Pinpoint the cell where the given text exists, returning its (X, Y) midpoint coordinate. 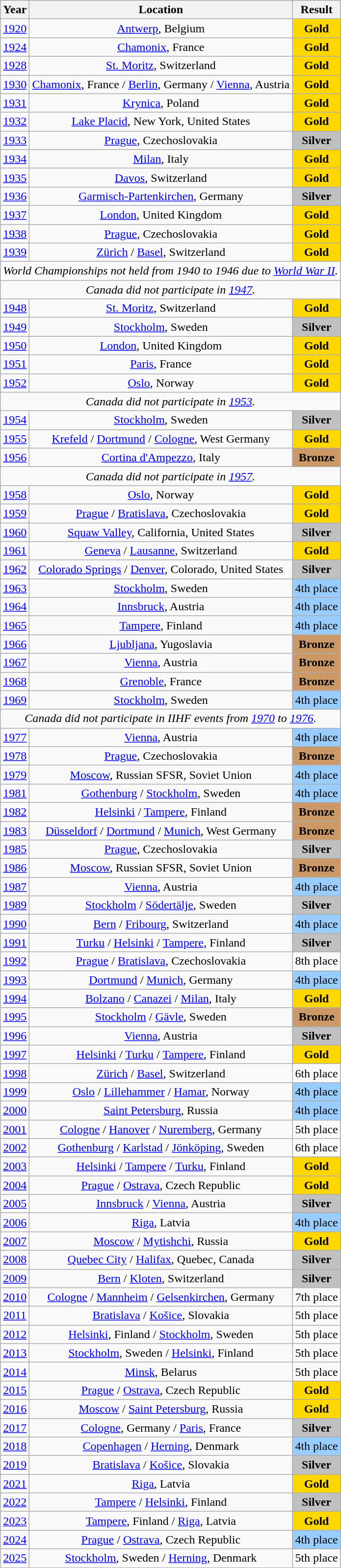
1960 (15, 532)
1950 (15, 346)
2015 (15, 1390)
1920 (15, 28)
1934 (15, 159)
Tampere / Helsinki, Finland (161, 1502)
1991 (15, 943)
Quebec City / Halifax, Quebec, Canada (161, 1260)
2023 (15, 1521)
Garmisch-Partenkirchen, Germany (161, 196)
1990 (15, 924)
Saint Petersburg, Russia (161, 1110)
1952 (15, 383)
2010 (15, 1297)
Dortmund / Munich, Germany (161, 980)
2014 (15, 1371)
Canada did not participate in 1947. (171, 290)
Turku / Helsinki / Tampere, Finland (161, 943)
1948 (15, 308)
1930 (15, 84)
Year (15, 10)
Stockholm / Gävle, Sweden (161, 1017)
Gothenburg / Stockholm, Sweden (161, 793)
2009 (15, 1278)
1987 (15, 887)
Cologne / Mannheim / Gelsenkirchen, Germany (161, 1297)
1956 (15, 457)
Tampere, Finland (161, 625)
2005 (15, 1204)
2016 (15, 1409)
Ljubljana, Yugoslavia (161, 644)
Chamonix, France (161, 47)
Minsk, Belarus (161, 1371)
2001 (15, 1129)
Helsinki, Finland / Stockholm, Sweden (161, 1334)
2017 (15, 1428)
1998 (15, 1073)
1996 (15, 1036)
1989 (15, 905)
Helsinki / Tampere, Finland (161, 812)
1963 (15, 588)
Tampere, Finland / Riga, Latvia (161, 1521)
1939 (15, 252)
1938 (15, 234)
Stockholm / Södertälje, Sweden (161, 905)
Canada did not participate in 1953. (171, 401)
1967 (15, 663)
1955 (15, 439)
1966 (15, 644)
Paris, France (161, 364)
1992 (15, 961)
Geneva / Lausanne, Switzerland (161, 551)
Bolzano / Canazei / Milan, Italy (161, 998)
Oslo / Lillehammer / Hamar, Norway (161, 1092)
Copenhagen / Herning, Denmark (161, 1446)
2006 (15, 1222)
Helsinki / Turku / Tampere, Finland (161, 1054)
2012 (15, 1334)
1928 (15, 66)
Davos, Switzerland (161, 177)
1958 (15, 495)
1982 (15, 812)
1937 (15, 215)
1999 (15, 1092)
Moscow / Saint Petersburg, Russia (161, 1409)
2003 (15, 1167)
7th place (316, 1297)
1968 (15, 681)
Canada did not participate in 1957. (171, 476)
2022 (15, 1502)
Innsbruck, Austria (161, 607)
Düsseldorf / Dortmund / Munich, West Germany (161, 831)
1962 (15, 570)
Bern / Kloten, Switzerland (161, 1278)
Lake Placid, New York, United States (161, 122)
1994 (15, 998)
Milan, Italy (161, 159)
1954 (15, 420)
2011 (15, 1316)
1959 (15, 513)
1986 (15, 868)
1965 (15, 625)
Cortina d'Ampezzo, Italy (161, 457)
2008 (15, 1260)
1961 (15, 551)
Krynica, Poland (161, 103)
Innsbruck / Vienna, Austria (161, 1204)
2000 (15, 1110)
Bern / Fribourg, Switzerland (161, 924)
1979 (15, 774)
8th place (316, 961)
1924 (15, 47)
1981 (15, 793)
1969 (15, 700)
Colorado Springs / Denver, Colorado, United States (161, 570)
2004 (15, 1185)
Squaw Valley, California, United States (161, 532)
1949 (15, 327)
Result (316, 10)
2002 (15, 1148)
1951 (15, 364)
1993 (15, 980)
Chamonix, France / Berlin, Germany / Vienna, Austria (161, 84)
2013 (15, 1353)
1997 (15, 1054)
1977 (15, 737)
2021 (15, 1484)
2025 (15, 1558)
1936 (15, 196)
Moscow / Mytishchi, Russia (161, 1241)
Grenoble, France (161, 681)
1935 (15, 177)
Krefeld / Dortmund / Cologne, West Germany (161, 439)
Gothenburg / Karlstad / Jönköping, Sweden (161, 1148)
2019 (15, 1465)
1978 (15, 756)
World Championships not held from 1940 to 1946 due to World War II. (171, 271)
Antwerp, Belgium (161, 28)
1983 (15, 831)
Helsinki / Tampere / Turku, Finland (161, 1167)
Stockholm, Sweden / Herning, Denmark (161, 1558)
1932 (15, 122)
2007 (15, 1241)
Stockholm, Sweden / Helsinki, Finland (161, 1353)
1985 (15, 849)
1995 (15, 1017)
2024 (15, 1540)
Cologne, Germany / Paris, France (161, 1428)
Location (161, 10)
2018 (15, 1446)
1964 (15, 607)
Cologne / Hanover / Nuremberg, Germany (161, 1129)
1933 (15, 140)
1931 (15, 103)
Canada did not participate in IIHF events from 1970 to 1976. (171, 719)
